For the text-containing cell, return its midpoint in (x, y) coordinate format. 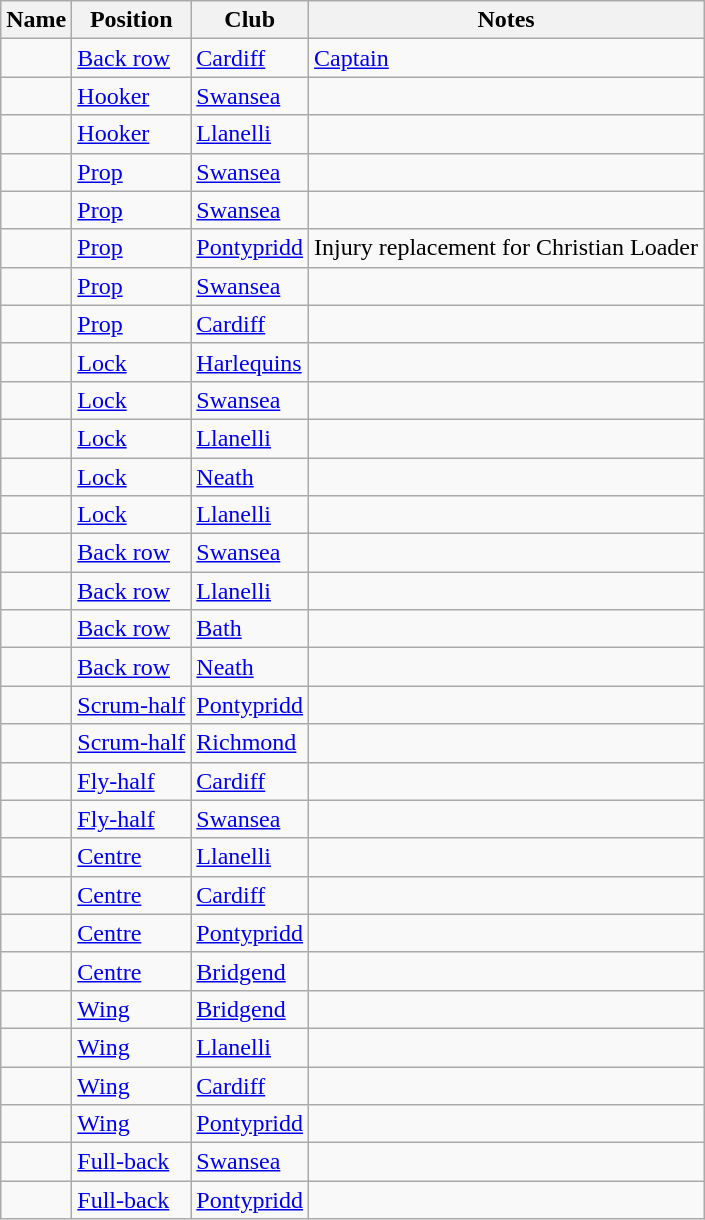
Name (36, 20)
Notes (506, 20)
Injury replacement for Christian Loader (506, 248)
Richmond (250, 743)
Position (132, 20)
Captain (506, 58)
Club (250, 20)
Bath (250, 629)
Harlequins (250, 362)
